Identify which cell holds the provided text, then report its [x, y] central coordinate. 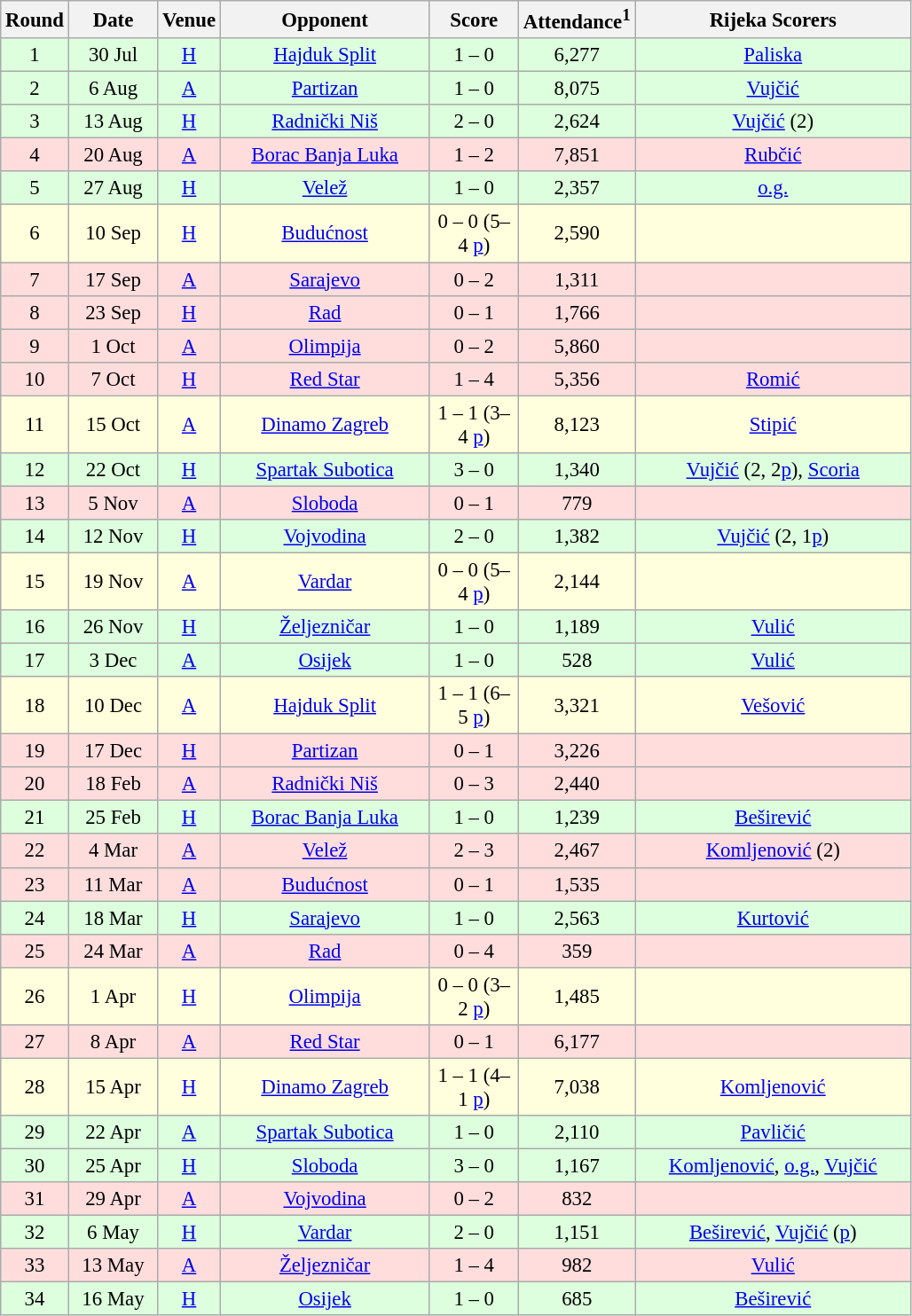
Kurtović [774, 918]
o.g. [774, 189]
1,311 [577, 279]
Opponent [325, 20]
4 Mar [114, 851]
Rubčić [774, 155]
685 [577, 1299]
21 [35, 818]
18 Mar [114, 918]
Vujčić (2) [774, 121]
1,766 [577, 312]
1,239 [577, 818]
6 May [114, 1233]
9 [35, 346]
8 [35, 312]
Vujčić [774, 89]
0 – 3 [474, 784]
23 [35, 884]
15 Apr [114, 1087]
16 May [114, 1299]
13 [35, 503]
1 – 1 (4–1 p) [474, 1087]
2,563 [577, 918]
25 Apr [114, 1165]
26 [35, 997]
3,321 [577, 706]
832 [577, 1199]
Score [474, 20]
2,144 [577, 582]
19 [35, 751]
17 [35, 661]
22 [35, 851]
27 Aug [114, 189]
8,123 [577, 424]
1 – 1 (6–5 p) [474, 706]
1 Apr [114, 997]
8,075 [577, 89]
Venue [190, 20]
Vešović [774, 706]
25 [35, 951]
31 [35, 1199]
26 Nov [114, 627]
Date [114, 20]
32 [35, 1233]
13 May [114, 1265]
22 Apr [114, 1132]
3 Dec [114, 661]
528 [577, 661]
5,356 [577, 379]
24 [35, 918]
0 – 0 (3–2 p) [474, 997]
1 [35, 55]
Rijeka Scorers [774, 20]
1,485 [577, 997]
2,357 [577, 189]
779 [577, 503]
Vujčić (2, 2p), Scoria [774, 470]
16 [35, 627]
15 [35, 582]
1,340 [577, 470]
12 Nov [114, 537]
30 Jul [114, 55]
1,167 [577, 1165]
Attendance1 [577, 20]
25 Feb [114, 818]
Vujčić (2, 1p) [774, 537]
359 [577, 951]
29 [35, 1132]
20 [35, 784]
30 [35, 1165]
1,189 [577, 627]
1,151 [577, 1233]
15 Oct [114, 424]
5 [35, 189]
3,226 [577, 751]
12 [35, 470]
Round [35, 20]
1,535 [577, 884]
23 Sep [114, 312]
33 [35, 1265]
7,851 [577, 155]
8 Apr [114, 1042]
18 Feb [114, 784]
Beširević, Vujčić (p) [774, 1233]
7 [35, 279]
5 Nov [114, 503]
14 [35, 537]
10 Sep [114, 234]
2,110 [577, 1132]
17 Sep [114, 279]
Komljenović [774, 1087]
11 Mar [114, 884]
1 Oct [114, 346]
5,860 [577, 346]
13 Aug [114, 121]
1 – 1 (3–4 p) [474, 424]
7 Oct [114, 379]
2,440 [577, 784]
0 – 4 [474, 951]
28 [35, 1087]
Romić [774, 379]
1,382 [577, 537]
2,590 [577, 234]
18 [35, 706]
1 – 2 [474, 155]
17 Dec [114, 751]
4 [35, 155]
2 – 3 [474, 851]
11 [35, 424]
34 [35, 1299]
10 [35, 379]
27 [35, 1042]
2,467 [577, 851]
20 Aug [114, 155]
Stipić [774, 424]
3 [35, 121]
6 [35, 234]
22 Oct [114, 470]
982 [577, 1265]
7,038 [577, 1087]
Komljenović (2) [774, 851]
Komljenović, o.g., Vujčić [774, 1165]
6,177 [577, 1042]
6,277 [577, 55]
2 [35, 89]
19 Nov [114, 582]
2,624 [577, 121]
Pavličić [774, 1132]
10 Dec [114, 706]
29 Apr [114, 1199]
24 Mar [114, 951]
6 Aug [114, 89]
Paliska [774, 55]
